Capture the cell that displays the provided text and extract its (x, y) central coordinate. 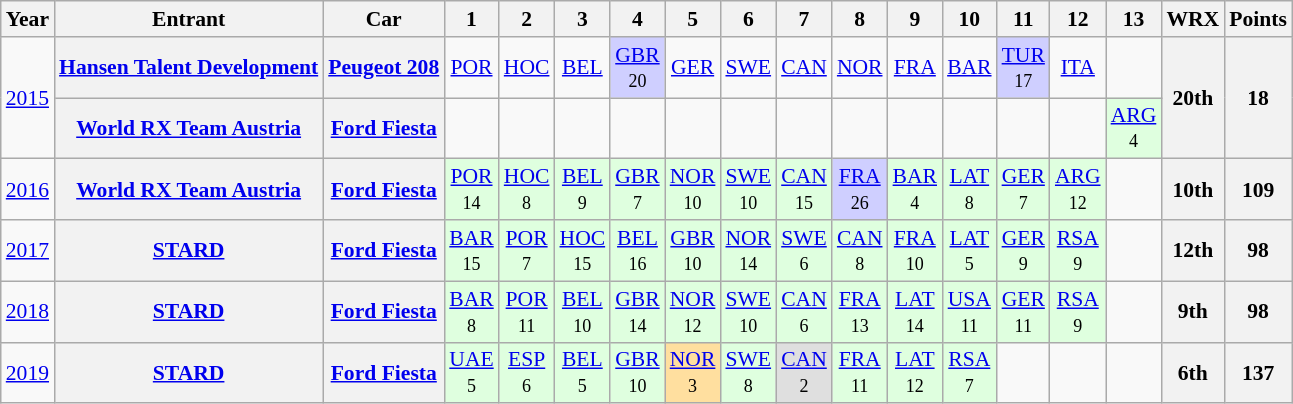
CAN6 (804, 312)
12 (1078, 19)
Peugeot 208 (384, 68)
SWE6 (804, 250)
CAN (804, 68)
Entrant (188, 19)
ITA (1078, 68)
Points (1258, 19)
WRX (1192, 19)
HOC (527, 68)
20th (1192, 98)
BEL9 (582, 190)
GER11 (1024, 312)
SWE8 (748, 372)
137 (1258, 372)
2015 (28, 98)
BAR8 (472, 312)
13 (1134, 19)
BAR4 (916, 190)
FRA10 (916, 250)
11 (1024, 19)
GER (693, 68)
2016 (28, 190)
Year (28, 19)
109 (1258, 190)
CAN2 (804, 372)
GBR14 (638, 312)
2018 (28, 312)
GBR7 (638, 190)
Car (384, 19)
ESP6 (527, 372)
18 (1258, 98)
NOR12 (693, 312)
2019 (28, 372)
6 (748, 19)
ARG4 (1134, 128)
BAR (970, 68)
FRA26 (860, 190)
POR (472, 68)
FRA (916, 68)
LAT5 (970, 250)
8 (860, 19)
BEL16 (638, 250)
3 (582, 19)
6th (1192, 372)
CAN8 (860, 250)
HOC8 (527, 190)
4 (638, 19)
BAR15 (472, 250)
BEL5 (582, 372)
NOR14 (748, 250)
9th (1192, 312)
HOC15 (582, 250)
TUR17 (1024, 68)
LAT8 (970, 190)
NOR (860, 68)
CAN15 (804, 190)
GER9 (1024, 250)
BEL (582, 68)
RSA7 (970, 372)
GER7 (1024, 190)
1 (472, 19)
Hansen Talent Development (188, 68)
USA11 (970, 312)
7 (804, 19)
GBR20 (638, 68)
2 (527, 19)
SWE (748, 68)
10th (1192, 190)
NOR10 (693, 190)
NOR3 (693, 372)
LAT12 (916, 372)
POR7 (527, 250)
ARG12 (1078, 190)
POR11 (527, 312)
UAE5 (472, 372)
LAT14 (916, 312)
POR14 (472, 190)
12th (1192, 250)
FRA13 (860, 312)
2017 (28, 250)
FRA11 (860, 372)
5 (693, 19)
BEL10 (582, 312)
9 (916, 19)
10 (970, 19)
